Extract the [X, Y] coordinate from the center of the cell holding the provided text.  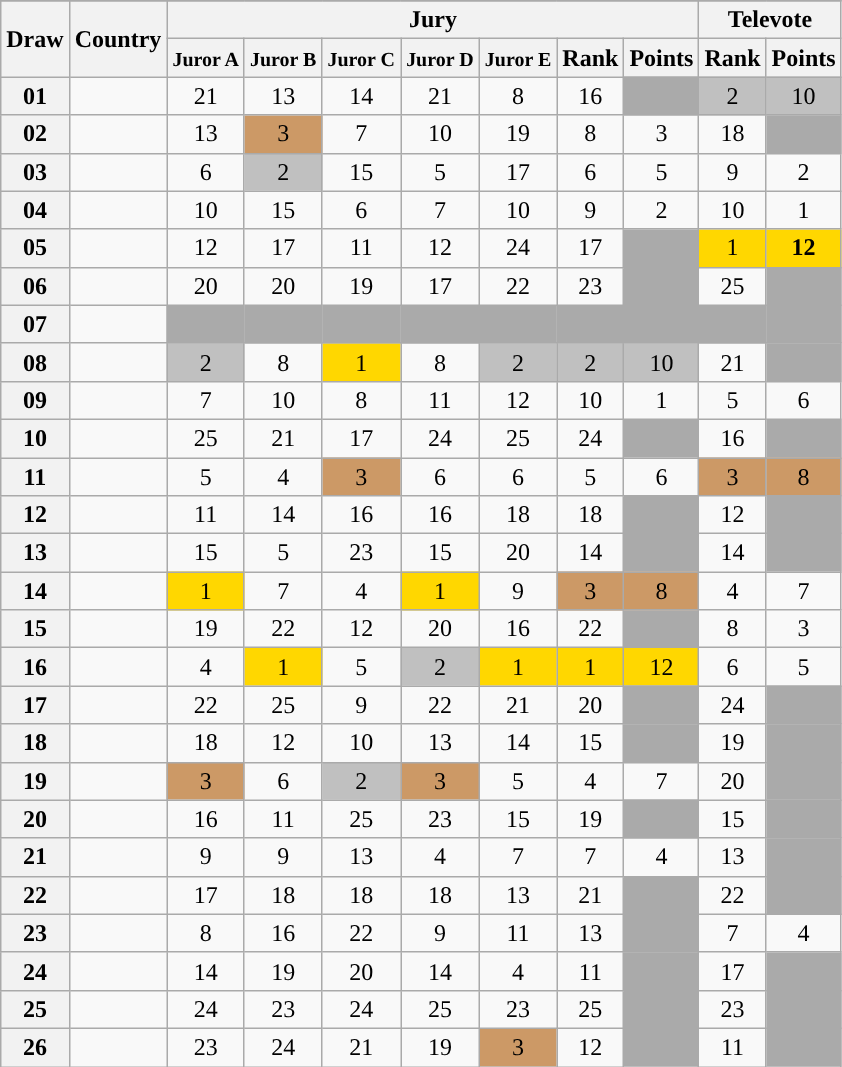
03 [35, 172]
02 [35, 134]
Juror C [362, 58]
01 [35, 96]
26 [35, 1047]
04 [35, 210]
07 [35, 324]
Country [118, 39]
Juror B [283, 58]
05 [35, 248]
09 [35, 400]
Juror A [206, 58]
Televote [770, 20]
Draw [35, 39]
Juror E [518, 58]
Jury [433, 20]
06 [35, 286]
08 [35, 362]
Juror D [440, 58]
